Pinpoint the cell where the given text exists, returning its (x, y) midpoint coordinate. 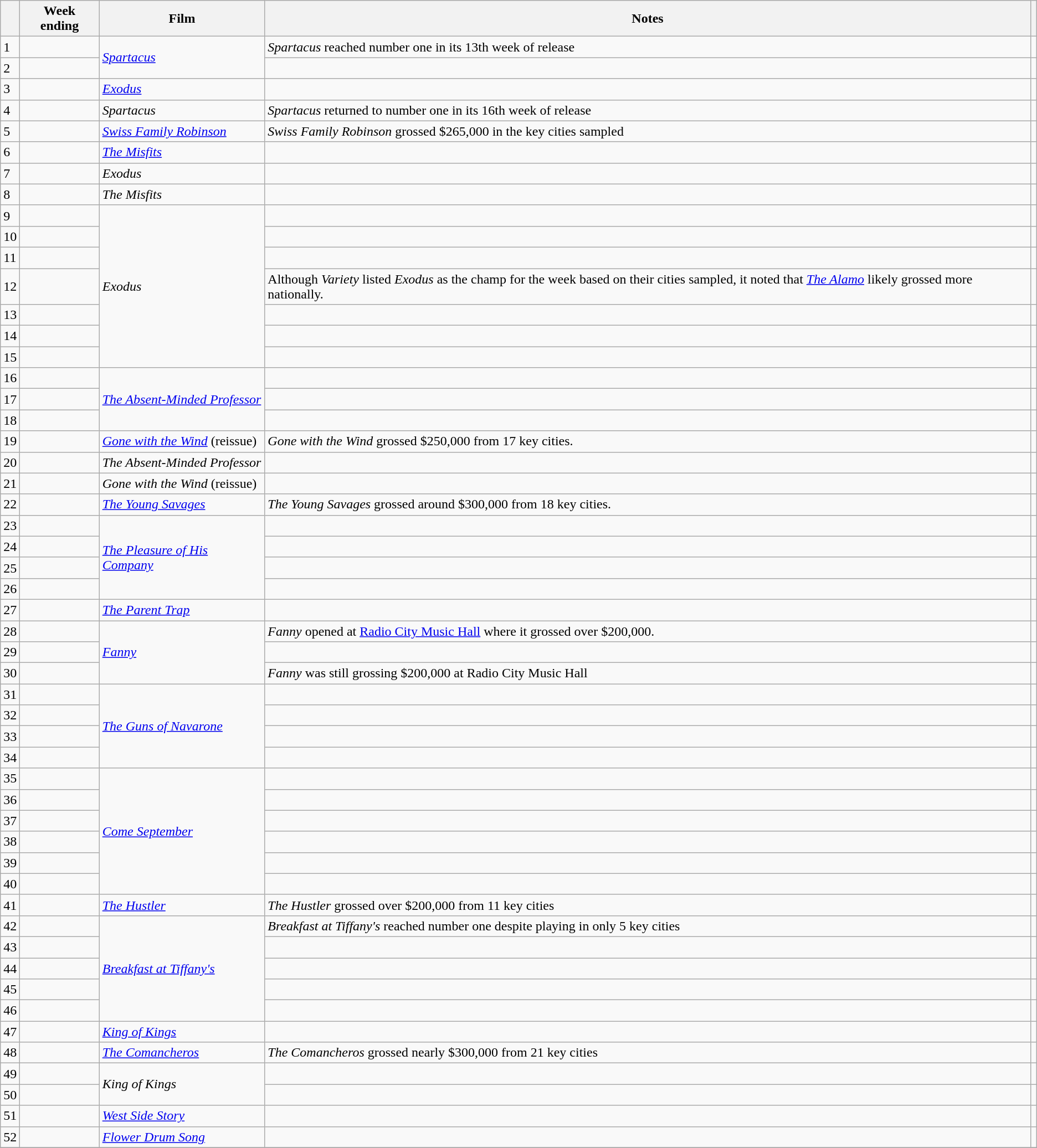
43 (10, 947)
25 (10, 568)
52 (10, 1137)
2 (10, 68)
22 (10, 504)
11 (10, 258)
The Comancheros (182, 1053)
41 (10, 905)
38 (10, 842)
9 (10, 215)
18 (10, 420)
27 (10, 610)
30 (10, 673)
28 (10, 631)
48 (10, 1053)
14 (10, 336)
Fanny opened at Radio City Music Hall where it grossed over $200,000. (648, 631)
Flower Drum Song (182, 1137)
Breakfast at Tiffany's reached number one despite playing in only 5 key cities (648, 926)
Fanny (182, 652)
31 (10, 694)
West Side Story (182, 1116)
4 (10, 110)
32 (10, 715)
The Young Savages (182, 504)
37 (10, 821)
Breakfast at Tiffany's (182, 968)
The Pleasure of His Company (182, 557)
The Hustler (182, 905)
51 (10, 1116)
The Hustler grossed over $200,000 from 11 key cities (648, 905)
The Comancheros grossed nearly $300,000 from 21 key cities (648, 1053)
7 (10, 173)
34 (10, 758)
Week ending (60, 19)
29 (10, 652)
Notes (648, 19)
35 (10, 779)
26 (10, 589)
3 (10, 89)
13 (10, 315)
15 (10, 357)
20 (10, 462)
Film (182, 19)
16 (10, 378)
49 (10, 1074)
21 (10, 483)
12 (10, 286)
33 (10, 737)
Although Variety listed Exodus as the champ for the week based on their cities sampled, it noted that The Alamo likely grossed more nationally. (648, 286)
The Parent Trap (182, 610)
24 (10, 547)
Spartacus reached number one in its 13th week of release (648, 47)
10 (10, 236)
45 (10, 990)
Swiss Family Robinson (182, 131)
The Young Savages grossed around $300,000 from 18 key cities. (648, 504)
The Guns of Navarone (182, 726)
19 (10, 441)
Swiss Family Robinson grossed $265,000 in the key cities sampled (648, 131)
42 (10, 926)
17 (10, 399)
1 (10, 47)
Spartacus returned to number one in its 16th week of release (648, 110)
39 (10, 863)
Gone with the Wind grossed $250,000 from 17 key cities. (648, 441)
50 (10, 1095)
5 (10, 131)
36 (10, 800)
Fanny was still grossing $200,000 at Radio City Music Hall (648, 673)
40 (10, 884)
6 (10, 152)
46 (10, 1011)
44 (10, 969)
23 (10, 526)
Come September (182, 831)
47 (10, 1032)
8 (10, 194)
